Find where the given text appears and provide that cell's center as [X, Y] coordinate. 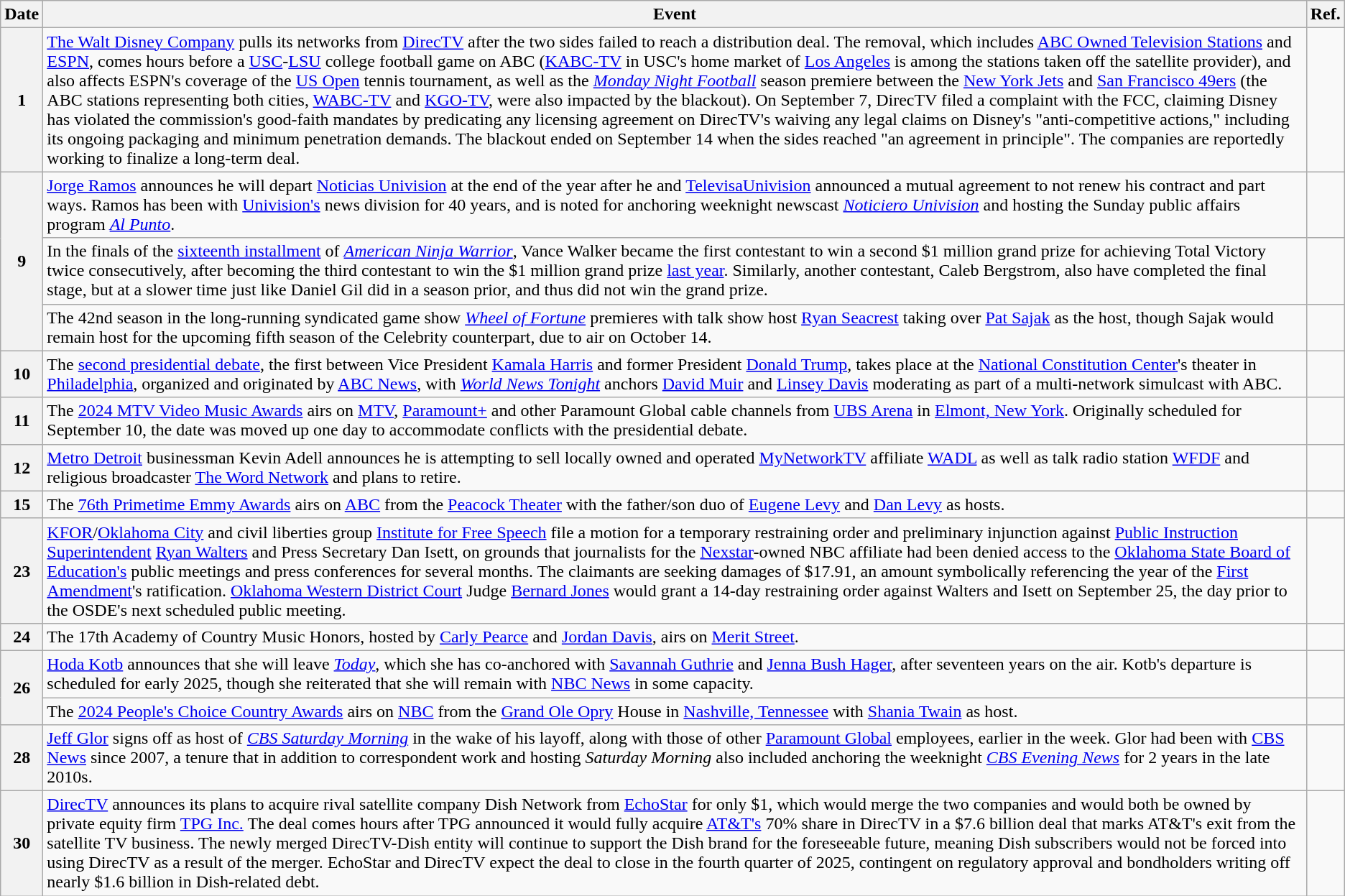
Ref. [1325, 14]
The 2024 People's Choice Country Awards airs on NBC from the Grand Ole Opry House in Nashville, Tennessee with Shania Twain as host. [675, 711]
30 [22, 844]
Date [22, 14]
12 [22, 467]
The 17th Academy of Country Music Honors, hosted by Carly Pearce and Jordan Davis, airs on Merit Street. [675, 637]
10 [22, 374]
26 [22, 687]
15 [22, 504]
1 [22, 100]
9 [22, 262]
11 [22, 421]
23 [22, 571]
28 [22, 758]
The 76th Primetime Emmy Awards airs on ABC from the Peacock Theater with the father/son duo of Eugene Levy and Dan Levy as hosts. [675, 504]
24 [22, 637]
Event [675, 14]
